Detect which cell encompasses the target text, then output its (x, y) center coordinate. 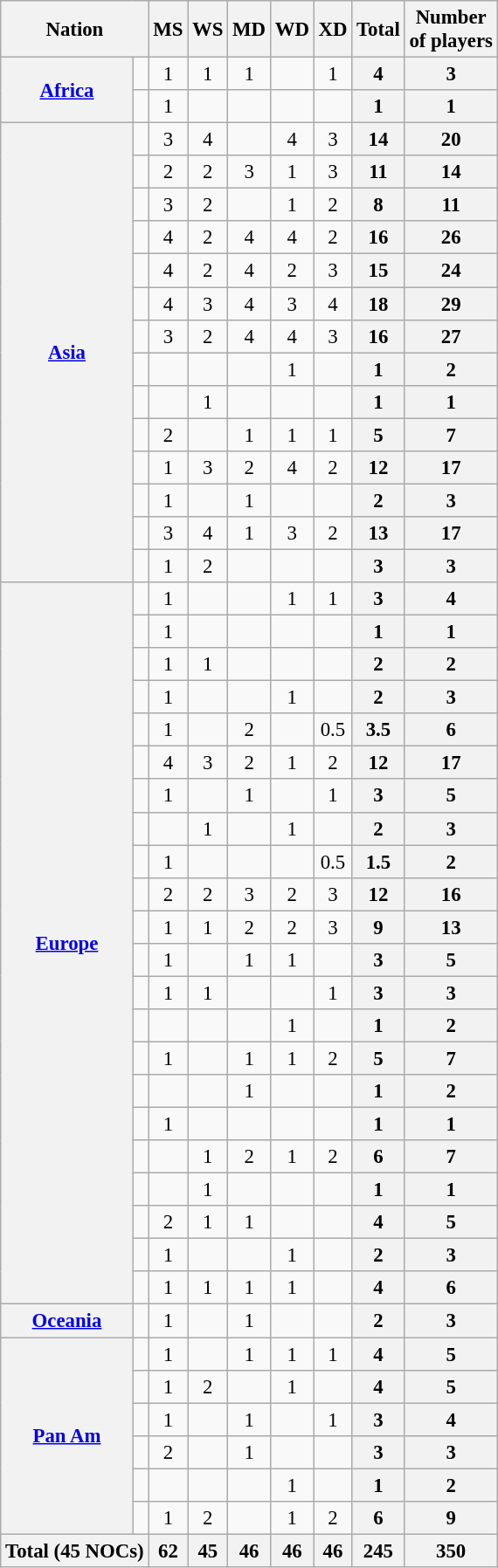
26 (451, 238)
WS (208, 30)
Asia (66, 353)
Oceania (66, 1321)
MD (250, 30)
Pan Am (66, 1436)
Nation (75, 30)
1.5 (378, 862)
245 (378, 1551)
Numberof players (451, 30)
45 (208, 1551)
WD (292, 30)
Total (378, 30)
3.5 (378, 730)
Africa (66, 91)
15 (378, 271)
350 (451, 1551)
24 (451, 271)
XD (333, 30)
62 (168, 1551)
MS (168, 30)
Total (45 NOCs) (75, 1551)
29 (451, 304)
18 (378, 304)
8 (378, 205)
Europe (66, 943)
27 (451, 336)
20 (451, 140)
